Identify which cell holds the provided text, then report its (X, Y) central coordinate. 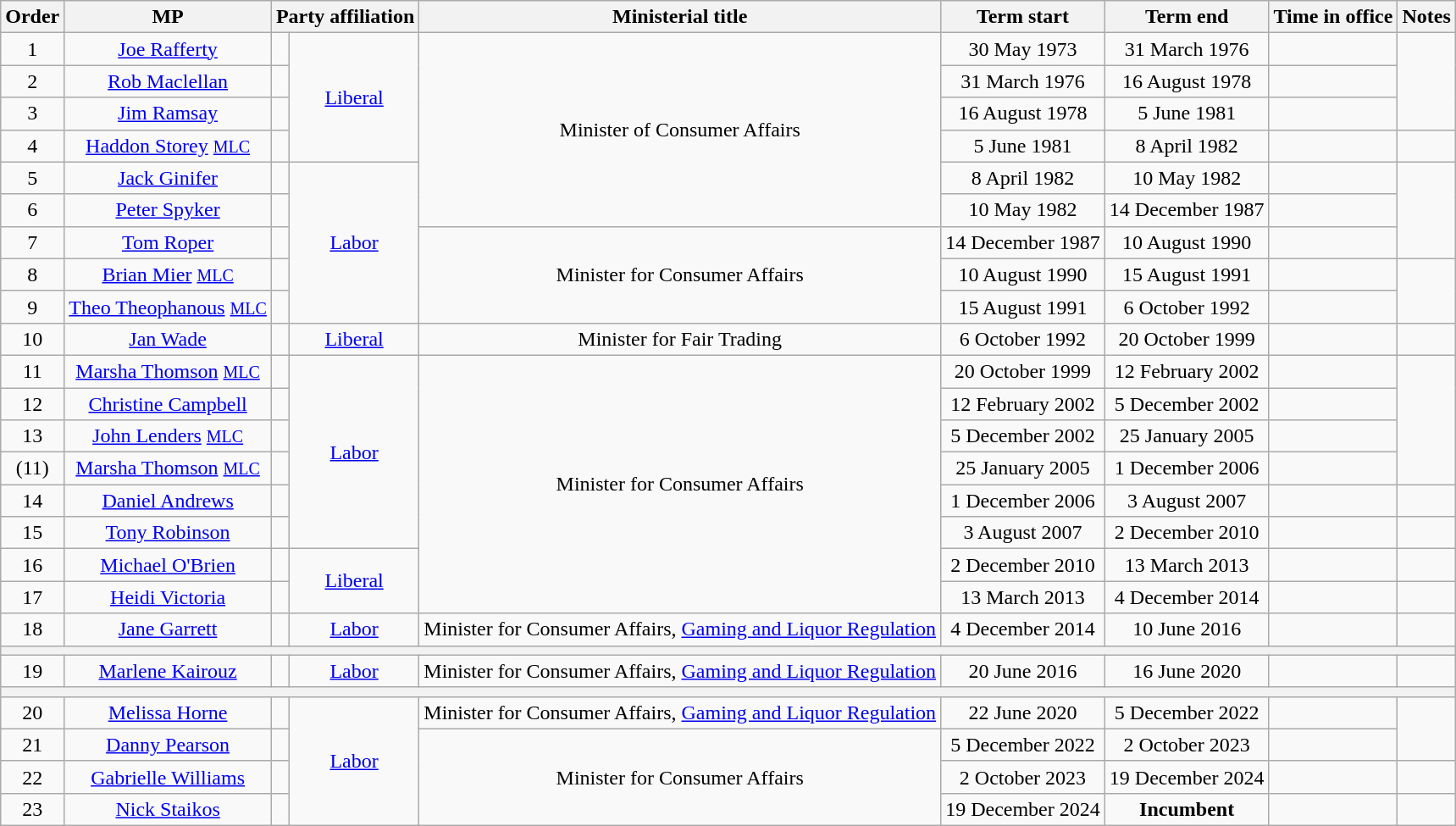
11 (32, 371)
4 (32, 146)
13 (32, 436)
Nick Staikos (168, 809)
Incumbent (1187, 809)
17 (32, 597)
Jane Garrett (168, 629)
14 (32, 501)
Tony Robinson (168, 533)
Tom Roper (168, 242)
18 (32, 629)
9 (32, 307)
Haddon Storey MLC (168, 146)
Jack Ginifer (168, 178)
Danny Pearson (168, 745)
Jim Ramsay (168, 114)
Jan Wade (168, 339)
Ministerial title (680, 17)
20 June 2016 (1023, 671)
John Lenders MLC (168, 436)
Order (32, 17)
23 (32, 809)
22 June 2020 (1023, 712)
20 (32, 712)
19 (32, 671)
Term end (1187, 17)
Marlene Kairouz (168, 671)
5 (32, 178)
22 (32, 777)
Time in office (1333, 17)
15 (32, 533)
6 (32, 210)
12 (32, 404)
Brian Mier MLC (168, 274)
Rob Maclellan (168, 81)
2 (32, 81)
Notes (1426, 17)
Christine Campbell (168, 404)
Minister for Fair Trading (680, 339)
Peter Spyker (168, 210)
Michael O'Brien (168, 565)
Minister of Consumer Affairs (680, 130)
MP (168, 17)
Theo Theophanous MLC (168, 307)
7 (32, 242)
Party affiliation (345, 17)
3 (32, 114)
Term start (1023, 17)
16 June 2020 (1187, 671)
21 (32, 745)
Heidi Victoria (168, 597)
10 June 2016 (1187, 629)
Daniel Andrews (168, 501)
Joe Rafferty (168, 49)
1 (32, 49)
Gabrielle Williams (168, 777)
16 (32, 565)
(11) (32, 468)
10 (32, 339)
30 May 1973 (1023, 49)
Melissa Horne (168, 712)
8 (32, 274)
